Return (x, y) of the center of cell containing provided text 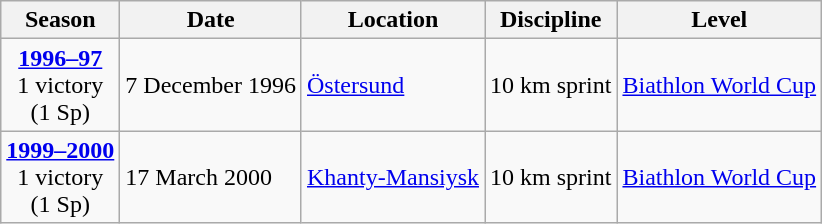
Level (720, 20)
1999–2000 1 victory (1 Sp) (60, 177)
1996–97 1 victory (1 Sp) (60, 85)
17 March 2000 (211, 177)
Östersund (392, 85)
Date (211, 20)
7 December 1996 (211, 85)
Location (392, 20)
Discipline (551, 20)
Season (60, 20)
Khanty-Mansiysk (392, 177)
